Return the (X, Y) coordinate for the center point of the cell that contains the specified text.  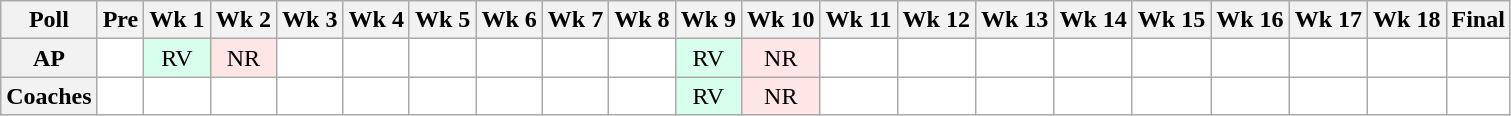
AP (49, 58)
Poll (49, 20)
Wk 15 (1171, 20)
Wk 3 (310, 20)
Wk 17 (1328, 20)
Wk 4 (376, 20)
Coaches (49, 96)
Pre (120, 20)
Wk 8 (642, 20)
Wk 1 (177, 20)
Wk 14 (1093, 20)
Wk 18 (1407, 20)
Wk 16 (1250, 20)
Wk 12 (936, 20)
Wk 9 (708, 20)
Wk 5 (442, 20)
Final (1478, 20)
Wk 10 (781, 20)
Wk 7 (575, 20)
Wk 6 (509, 20)
Wk 11 (858, 20)
Wk 13 (1014, 20)
Wk 2 (243, 20)
